Output the (X, Y) coordinate of the center of the cell containing the given text.  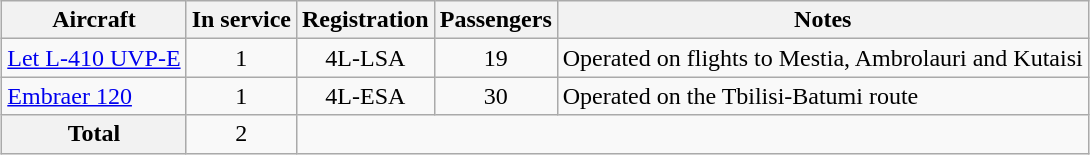
4L-ESA (365, 96)
Operated on the Tbilisi-Batumi route (822, 96)
Aircraft (94, 20)
In service (241, 20)
Passengers (496, 20)
4L-LSA (365, 58)
2 (241, 134)
Embraer 120 (94, 96)
Notes (822, 20)
30 (496, 96)
19 (496, 58)
Operated on flights to Mestia, Ambrolauri and Kutaisi (822, 58)
Let L-410 UVP-E (94, 58)
Registration (365, 20)
Total (94, 134)
